Identify which cell holds the provided text, then report its [X, Y] central coordinate. 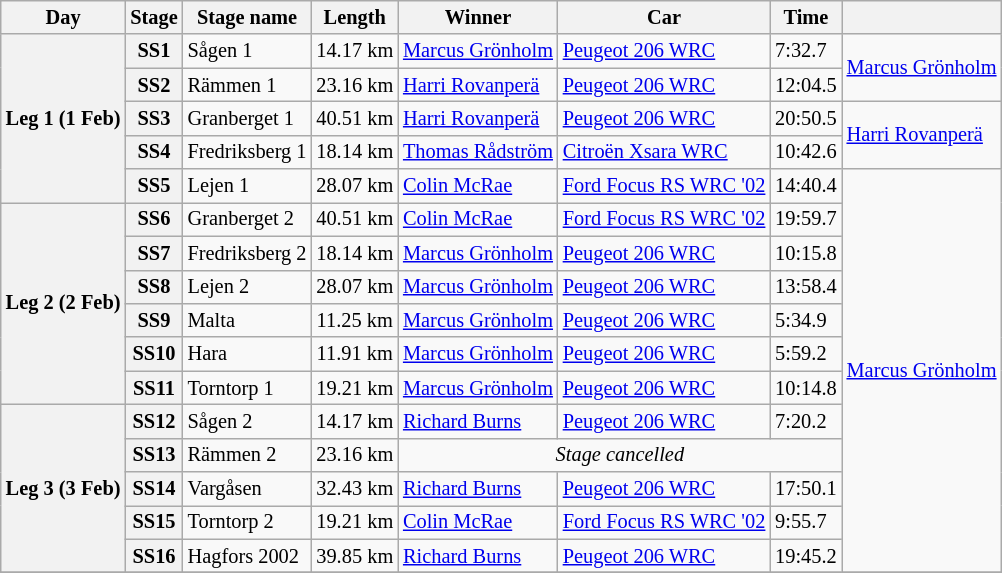
32.43 km [354, 489]
Citroën Xsara WRC [664, 152]
Stage cancelled [620, 455]
Granberget 2 [248, 219]
SS3 [154, 118]
Rämmen 2 [248, 455]
SS5 [154, 186]
Fredriksberg 2 [248, 253]
20:50.5 [806, 118]
Sågen 2 [248, 421]
SS7 [154, 253]
Day [64, 17]
Lejen 1 [248, 186]
17:50.1 [806, 489]
SS1 [154, 51]
SS14 [154, 489]
SS15 [154, 522]
14:40.4 [806, 186]
Leg 1 (1 Feb) [64, 118]
Granberget 1 [248, 118]
5:34.9 [806, 320]
19:59.7 [806, 219]
Fredriksberg 1 [248, 152]
19:45.2 [806, 556]
Stage name [248, 17]
9:55.7 [806, 522]
SS8 [154, 287]
5:59.2 [806, 354]
10:15.8 [806, 253]
Hagfors 2002 [248, 556]
7:20.2 [806, 421]
Torntorp 1 [248, 388]
Sågen 1 [248, 51]
11.25 km [354, 320]
SS16 [154, 556]
Stage [154, 17]
10:14.8 [806, 388]
SS11 [154, 388]
Length [354, 17]
SS12 [154, 421]
10:42.6 [806, 152]
Winner [478, 17]
Time [806, 17]
SS9 [154, 320]
SS10 [154, 354]
11.91 km [354, 354]
Rämmen 1 [248, 85]
Car [664, 17]
SS6 [154, 219]
7:32.7 [806, 51]
SS13 [154, 455]
13:58.4 [806, 287]
Torntorp 2 [248, 522]
Leg 3 (3 Feb) [64, 488]
Vargåsen [248, 489]
SS2 [154, 85]
Hara [248, 354]
12:04.5 [806, 85]
Thomas Rådström [478, 152]
SS4 [154, 152]
39.85 km [354, 556]
Leg 2 (2 Feb) [64, 303]
Lejen 2 [248, 287]
Malta [248, 320]
